Provide the (x, y) coordinate of the cell's center where the given text is located.  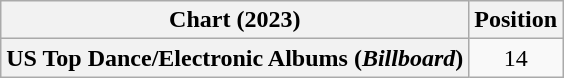
Position (516, 20)
14 (516, 58)
Chart (2023) (235, 20)
US Top Dance/Electronic Albums (Billboard) (235, 58)
